Pinpoint the cell where the given text exists, returning its [x, y] midpoint coordinate. 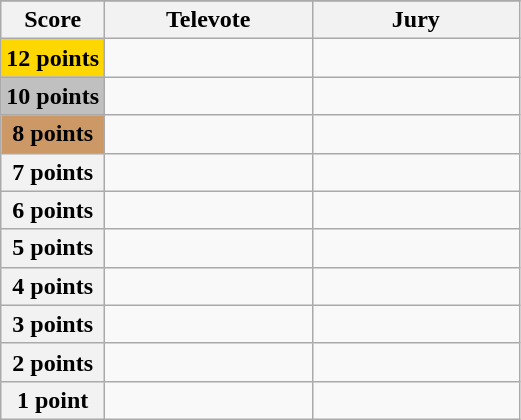
Jury [416, 20]
3 points [53, 324]
10 points [53, 96]
6 points [53, 210]
12 points [53, 58]
Televote [209, 20]
8 points [53, 134]
1 point [53, 400]
4 points [53, 286]
7 points [53, 172]
2 points [53, 362]
Score [53, 20]
5 points [53, 248]
